Extract the [X, Y] coordinate from the center of the cell holding the provided text.  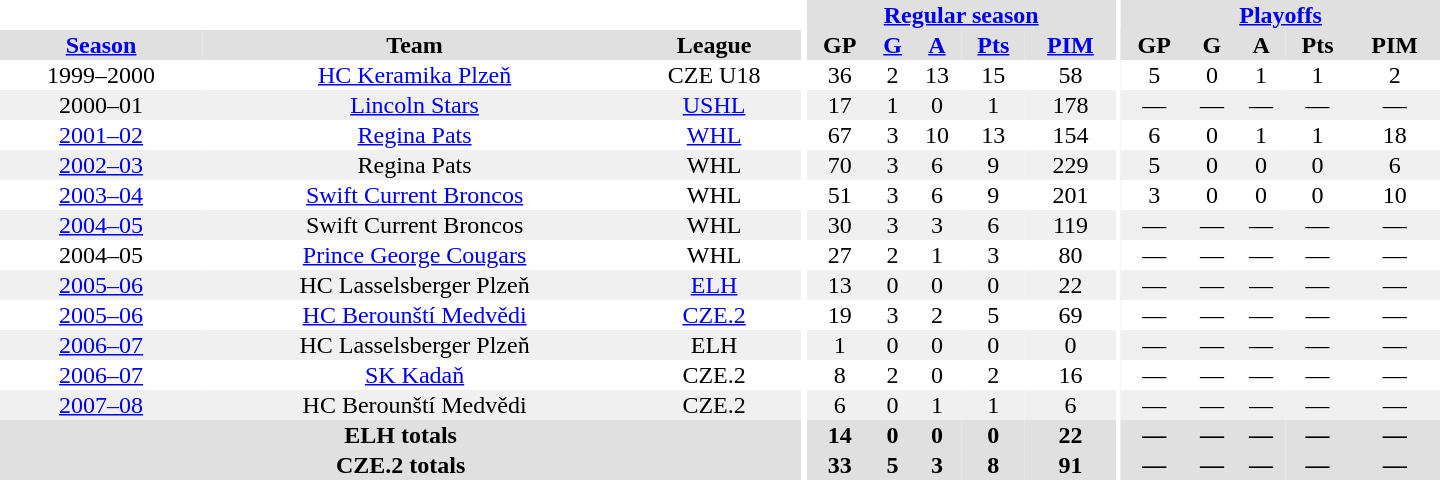
70 [840, 165]
30 [840, 225]
Lincoln Stars [414, 105]
33 [840, 465]
Playoffs [1280, 15]
16 [1070, 375]
Regular season [962, 15]
14 [840, 435]
58 [1070, 75]
2001–02 [101, 135]
2000–01 [101, 105]
51 [840, 195]
SK Kadaň [414, 375]
1999–2000 [101, 75]
League [714, 45]
2002–03 [101, 165]
91 [1070, 465]
201 [1070, 195]
119 [1070, 225]
19 [840, 315]
17 [840, 105]
Prince George Cougars [414, 255]
36 [840, 75]
154 [1070, 135]
2007–08 [101, 405]
178 [1070, 105]
USHL [714, 105]
229 [1070, 165]
HC Keramika Plzeň [414, 75]
67 [840, 135]
Team [414, 45]
2003–04 [101, 195]
CZE U18 [714, 75]
80 [1070, 255]
ELH totals [400, 435]
69 [1070, 315]
Season [101, 45]
18 [1394, 135]
27 [840, 255]
CZE.2 totals [400, 465]
15 [994, 75]
